Search for the cell housing the specified text and yield its [x, y] center coordinate. 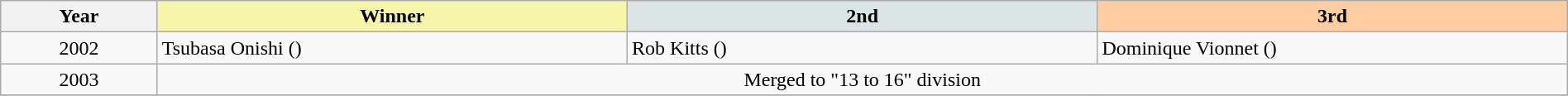
Year [79, 17]
Dominique Vionnet () [1332, 48]
Merged to "13 to 16" division [862, 79]
Rob Kitts () [863, 48]
2002 [79, 48]
Winner [392, 17]
3rd [1332, 17]
2nd [863, 17]
2003 [79, 79]
Tsubasa Onishi () [392, 48]
